Return [x, y] of the center of cell containing provided text 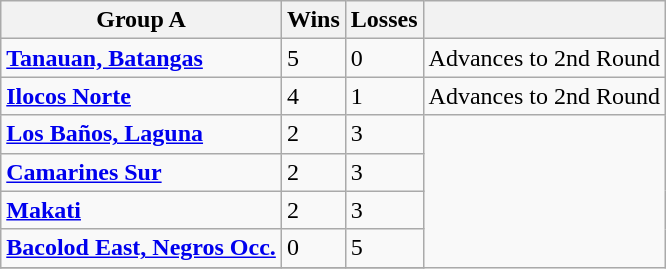
Group A [142, 20]
1 [384, 96]
Losses [384, 20]
Los Baños, Laguna [142, 134]
Makati [142, 210]
Camarines Sur [142, 172]
Wins [313, 20]
Bacolod East, Negros Occ. [142, 248]
4 [313, 96]
Tanauan, Batangas [142, 58]
Ilocos Norte [142, 96]
